Detect which cell encompasses the target text, then output its [x, y] center coordinate. 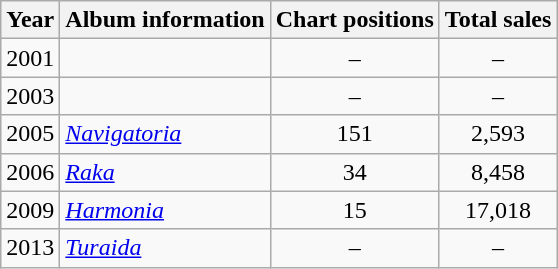
2009 [30, 210]
2005 [30, 134]
Turaida [165, 248]
Album information [165, 20]
2003 [30, 96]
8,458 [498, 172]
15 [354, 210]
Harmonia [165, 210]
151 [354, 134]
2,593 [498, 134]
2013 [30, 248]
Raka [165, 172]
2001 [30, 58]
Year [30, 20]
2006 [30, 172]
Navigatoria [165, 134]
17,018 [498, 210]
34 [354, 172]
Chart positions [354, 20]
Total sales [498, 20]
